Locate the cell with the specified text and output its (x, y) center coordinate. 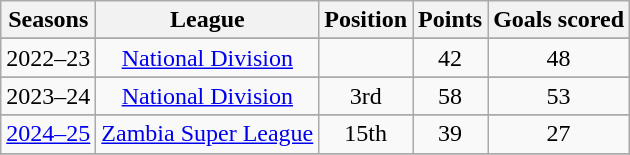
2023–24 (48, 96)
48 (559, 58)
2022–23 (48, 58)
Seasons (48, 20)
Zambia Super League (208, 134)
2024–25 (48, 134)
Points (450, 20)
League (208, 20)
Position (366, 20)
39 (450, 134)
27 (559, 134)
3rd (366, 96)
42 (450, 58)
Goals scored (559, 20)
58 (450, 96)
53 (559, 96)
15th (366, 134)
